Extract the [x, y] coordinate from the center of the cell holding the provided text.  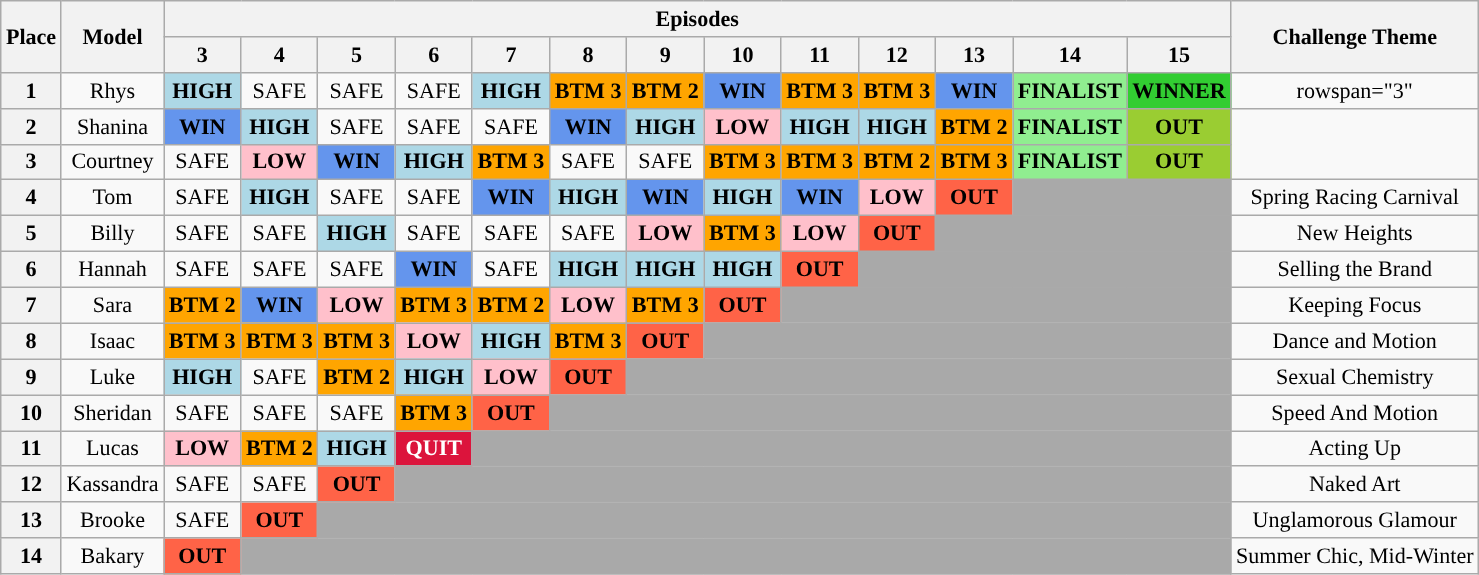
Tom [112, 198]
Sheridan [112, 412]
Isaac [112, 341]
Challenge Theme [1355, 36]
Sara [112, 305]
WINNER [1179, 90]
Courtney [112, 162]
Hannah [112, 269]
Kassandra [112, 484]
Billy [112, 233]
2 [32, 126]
Lucas [112, 448]
Sexual Chemistry [1355, 377]
Luke [112, 377]
Bakary [112, 556]
Unglamorous Glamour [1355, 520]
Naked Art [1355, 484]
New Heights [1355, 233]
QUIT [434, 448]
Rhys [112, 90]
rowspan="3" [1355, 90]
Spring Racing Carnival [1355, 198]
15 [1179, 54]
Model [112, 36]
Keeping Focus [1355, 305]
Brooke [112, 520]
Dance and Motion [1355, 341]
1 [32, 90]
Place [32, 36]
Summer Chic, Mid-Winter [1355, 556]
Speed And Motion [1355, 412]
Shanina [112, 126]
Episodes [698, 18]
Acting Up [1355, 448]
Selling the Brand [1355, 269]
